Return the [X, Y] coordinate for the center point of the cell that contains the specified text.  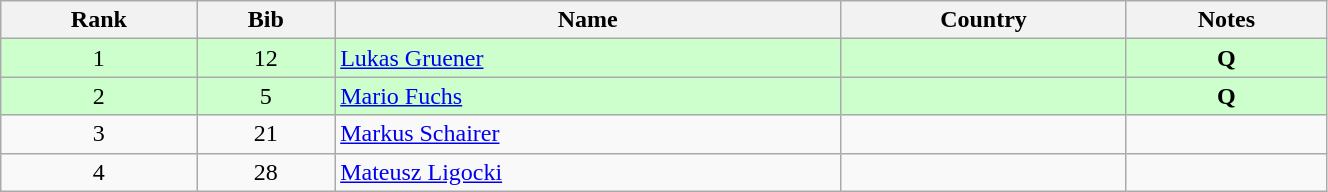
Bib [266, 20]
Name [588, 20]
Rank [99, 20]
Lukas Gruener [588, 58]
3 [99, 134]
21 [266, 134]
Country [984, 20]
Markus Schairer [588, 134]
12 [266, 58]
4 [99, 172]
2 [99, 96]
Mateusz Ligocki [588, 172]
5 [266, 96]
1 [99, 58]
28 [266, 172]
Notes [1226, 20]
Mario Fuchs [588, 96]
